Return [X, Y] of the center of cell containing provided text 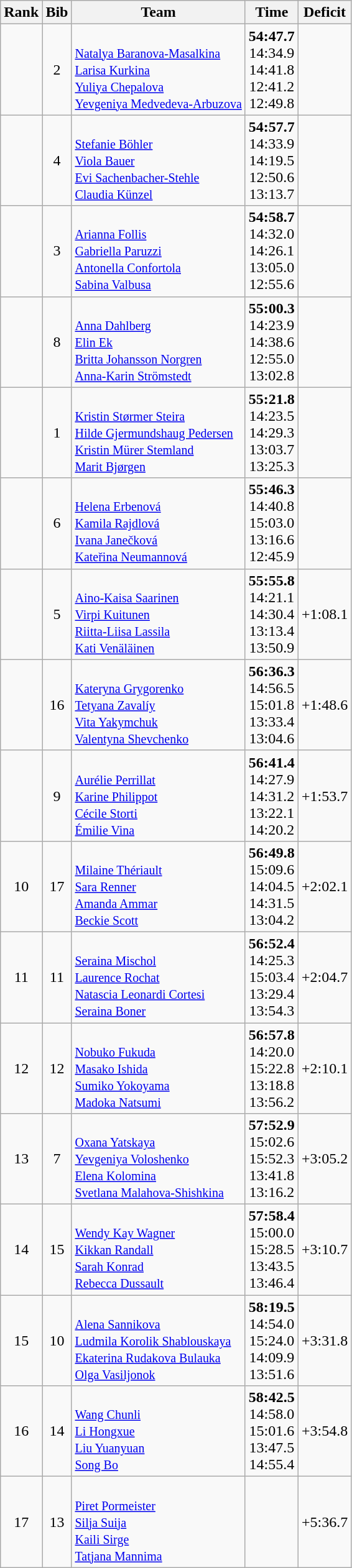
Aino-Kaisa SaarinenVirpi KuitunenRiitta-Liisa LassilaKati Venäläinen [158, 614]
57:58.415:00.015:28.513:43.513:46.4 [271, 1250]
56:57.814:20.015:22.813:18.813:56.2 [271, 1068]
+1:08.1 [325, 614]
4 [57, 160]
56:36.314:56.515:01.813:33.413:04.6 [271, 705]
+3:54.8 [325, 1431]
Wendy Kay WagnerKikkan RandallSarah KonradRebecca Dussault [158, 1250]
Time [271, 12]
3 [57, 251]
55:55.814:21.114:30.413:13.413:50.9 [271, 614]
9 [57, 795]
Stefanie BöhlerViola BauerEvi Sachenbacher-StehleClaudia Künzel [158, 160]
Kateryna GrygorenkoTetyana ZavalíyVita YakymchukValentyna Shevchenko [158, 705]
Milaine ThériaultSara RennerAmanda AmmarBeckie Scott [158, 886]
+3:05.2 [325, 1159]
57:52.915:02.615:52.313:41.813:16.2 [271, 1159]
2 [57, 70]
Rank [21, 12]
+2:02.1 [325, 886]
+3:31.8 [325, 1341]
Deficit [325, 12]
+5:36.7 [325, 1522]
58:19.514:54.015:24.014:09.913:51.6 [271, 1341]
55:21.814:23.514:29.313:03.713:25.3 [271, 433]
Seraina MischolLaurence RochatNatascia Leonardi CortesiSeraina Boner [158, 977]
8 [57, 342]
Nobuko FukudaMasako IshidaSumiko YokoyamaMadoka Natsumi [158, 1068]
Helena ErbenováKamila RajdlováIvana JanečkováKateřina Neumannová [158, 523]
Natalya Baranova-MasalkinaLarisa KurkinaYuliya ChepalovaYevgeniya Medvedeva-Arbuzova [158, 70]
Wang ChunliLi HongxueLiu YuanyuanSong Bo [158, 1431]
54:57.714:33.914:19.512:50.613:13.7 [271, 160]
Piret PormeisterSilja SuijaKaili SirgeTatjana Mannima [158, 1522]
7 [57, 1159]
55:46.314:40.815:03.013:16.612:45.9 [271, 523]
56:41.414:27.914:31.213:22.114:20.2 [271, 795]
55:00.314:23.914:38.612:55.013:02.8 [271, 342]
Team [158, 12]
56:52.414:25.315:03.413:29.413:54.3 [271, 977]
Alena SannikovaLudmila Korolik ShablouskayaEkaterina Rudakova BulaukaOlga Vasiljonok [158, 1341]
54:58.714:32.014:26.113:05.012:55.6 [271, 251]
+1:48.6 [325, 705]
Kristin Størmer SteiraHilde Gjermundshaug PedersenKristin Mürer StemlandMarit Bjørgen [158, 433]
56:49.815:09.614:04.514:31.513:04.2 [271, 886]
+3:10.7 [325, 1250]
+1:53.7 [325, 795]
5 [57, 614]
+2:10.1 [325, 1068]
54:47.714:34.914:41.812:41.212:49.8 [271, 70]
Bib [57, 12]
1 [57, 433]
58:42.514:58.015:01.613:47.514:55.4 [271, 1431]
6 [57, 523]
Oxana YatskayaYevgeniya VoloshenkoElena KolominaSvetlana Malahova-Shishkina [158, 1159]
+2:04.7 [325, 977]
Anna DahlbergElin EkBritta Johansson NorgrenAnna-Karin Strömstedt [158, 342]
Arianna FollisGabriella ParuzziAntonella ConfortolaSabina Valbusa [158, 251]
Aurélie PerrillatKarine PhilippotCécile StortiÉmilie Vina [158, 795]
